Capture the cell that displays the provided text and extract its (x, y) central coordinate. 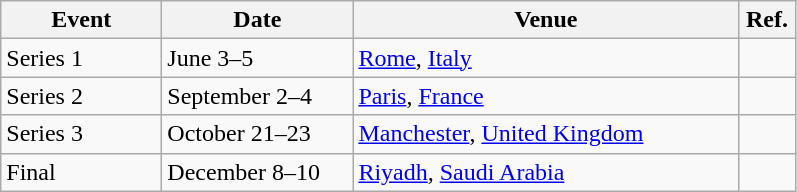
Series 1 (82, 58)
Event (82, 20)
Venue (546, 20)
Ref. (767, 20)
October 21–23 (258, 134)
Manchester, United Kingdom (546, 134)
Series 3 (82, 134)
Rome, Italy (546, 58)
Paris, France (546, 96)
Riyadh, Saudi Arabia (546, 172)
Date (258, 20)
Series 2 (82, 96)
June 3–5 (258, 58)
Final (82, 172)
December 8–10 (258, 172)
September 2–4 (258, 96)
